Locate the cell with the specified text and output its [X, Y] center coordinate. 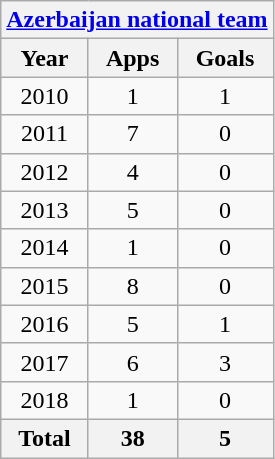
2010 [45, 96]
4 [132, 172]
Year [45, 58]
2018 [45, 400]
Azerbaijan national team [137, 20]
2012 [45, 172]
8 [132, 286]
2013 [45, 210]
2014 [45, 248]
Total [45, 438]
2017 [45, 362]
Goals [225, 58]
6 [132, 362]
38 [132, 438]
2016 [45, 324]
2015 [45, 286]
3 [225, 362]
7 [132, 134]
2011 [45, 134]
Apps [132, 58]
